Scan for the cell matching the given text and deliver its [x, y] coordinate at center. 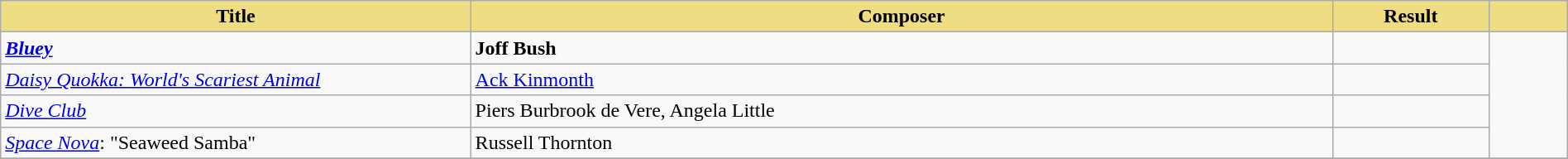
Ack Kinmonth [901, 79]
Result [1411, 17]
Title [236, 17]
Space Nova: "Seaweed Samba" [236, 142]
Dive Club [236, 111]
Joff Bush [901, 48]
Russell Thornton [901, 142]
Bluey [236, 48]
Composer [901, 17]
Daisy Quokka: World's Scariest Animal [236, 79]
Piers Burbrook de Vere, Angela Little [901, 111]
